Determine the (x, y) coordinate at the center of the cell enclosing the given text.  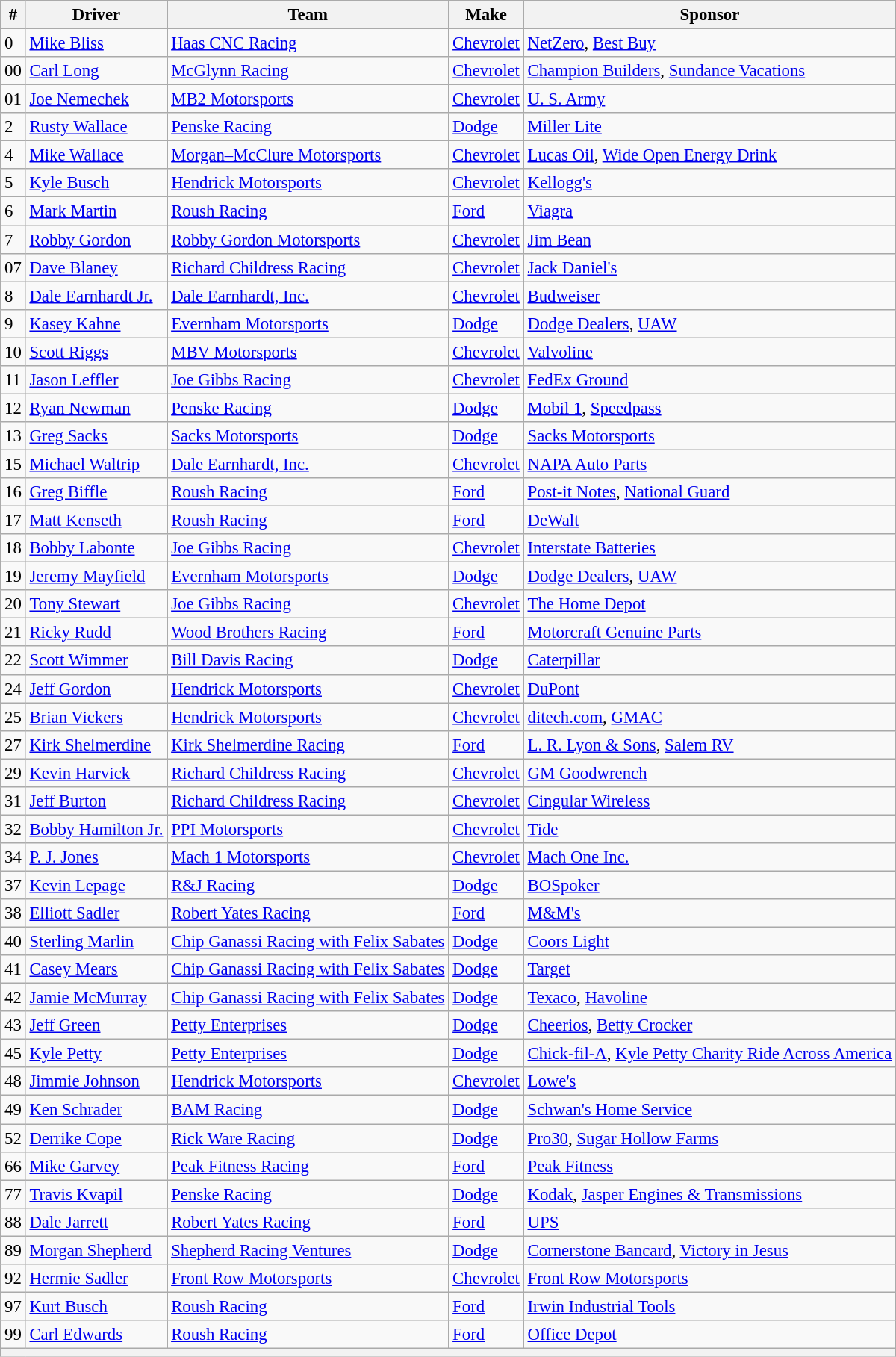
6 (13, 211)
Morgan–McClure Motorsports (308, 155)
FedEx Ground (709, 380)
Mach 1 Motorsports (308, 857)
ditech.com, GMAC (709, 717)
Carl Long (96, 71)
Brian Vickers (96, 717)
Jeff Burton (96, 801)
Irwin Industrial Tools (709, 1306)
Casey Mears (96, 969)
MBV Motorsports (308, 352)
Kevin Lepage (96, 885)
37 (13, 885)
4 (13, 155)
Rusty Wallace (96, 127)
Bill Davis Racing (308, 661)
99 (13, 1335)
34 (13, 857)
Jim Bean (709, 240)
Bobby Hamilton Jr. (96, 829)
Jeff Green (96, 1025)
Budweiser (709, 296)
DuPont (709, 689)
Derrike Cope (96, 1138)
24 (13, 689)
8 (13, 296)
U. S. Army (709, 99)
Lowe's (709, 1082)
Driver (96, 15)
10 (13, 352)
Viagra (709, 211)
Morgan Shepherd (96, 1250)
42 (13, 998)
Office Depot (709, 1335)
Jimmie Johnson (96, 1082)
Team (308, 15)
Scott Wimmer (96, 661)
P. J. Jones (96, 857)
Haas CNC Racing (308, 43)
45 (13, 1054)
25 (13, 717)
22 (13, 661)
Jeremy Mayfield (96, 577)
01 (13, 99)
Valvoline (709, 352)
Jamie McMurray (96, 998)
Mike Wallace (96, 155)
Robby Gordon (96, 240)
Coors Light (709, 942)
Cingular Wireless (709, 801)
Target (709, 969)
UPS (709, 1222)
Chick-fil-A, Kyle Petty Charity Ride Across America (709, 1054)
Dave Blaney (96, 267)
Kyle Petty (96, 1054)
Cornerstone Bancard, Victory in Jesus (709, 1250)
00 (13, 71)
Ryan Newman (96, 408)
The Home Depot (709, 604)
McGlynn Racing (308, 71)
Kellogg's (709, 183)
Kodak, Jasper Engines & Transmissions (709, 1194)
MB2 Motorsports (308, 99)
Dale Earnhardt Jr. (96, 296)
Robby Gordon Motorsports (308, 240)
BOSpoker (709, 885)
Jack Daniel's (709, 267)
29 (13, 773)
DeWalt (709, 521)
GM Goodwrench (709, 773)
77 (13, 1194)
Jeff Gordon (96, 689)
Kirk Shelmerdine (96, 745)
Hermie Sadler (96, 1279)
12 (13, 408)
7 (13, 240)
5 (13, 183)
11 (13, 380)
# (13, 15)
NetZero, Best Buy (709, 43)
Dale Jarrett (96, 1222)
97 (13, 1306)
17 (13, 521)
48 (13, 1082)
Shepherd Racing Ventures (308, 1250)
21 (13, 633)
Elliott Sadler (96, 913)
Lucas Oil, Wide Open Energy Drink (709, 155)
Kevin Harvick (96, 773)
38 (13, 913)
Matt Kenseth (96, 521)
9 (13, 323)
L. R. Lyon & Sons, Salem RV (709, 745)
Caterpillar (709, 661)
66 (13, 1166)
19 (13, 577)
Peak Fitness Racing (308, 1166)
Tony Stewart (96, 604)
Carl Edwards (96, 1335)
20 (13, 604)
Tide (709, 829)
18 (13, 548)
Michael Waltrip (96, 464)
Travis Kvapil (96, 1194)
Peak Fitness (709, 1166)
13 (13, 436)
89 (13, 1250)
Miller Lite (709, 127)
40 (13, 942)
Joe Nemechek (96, 99)
Mike Garvey (96, 1166)
Schwan's Home Service (709, 1110)
2 (13, 127)
31 (13, 801)
43 (13, 1025)
BAM Racing (308, 1110)
Pro30, Sugar Hollow Farms (709, 1138)
16 (13, 492)
Kurt Busch (96, 1306)
Bobby Labonte (96, 548)
NAPA Auto Parts (709, 464)
Rick Ware Racing (308, 1138)
Cheerios, Betty Crocker (709, 1025)
Ricky Rudd (96, 633)
92 (13, 1279)
Mike Bliss (96, 43)
Champion Builders, Sundance Vacations (709, 71)
41 (13, 969)
Sterling Marlin (96, 942)
M&M's (709, 913)
Motorcraft Genuine Parts (709, 633)
Kyle Busch (96, 183)
27 (13, 745)
Texaco, Havoline (709, 998)
Mark Martin (96, 211)
Greg Biffle (96, 492)
Kasey Kahne (96, 323)
Greg Sacks (96, 436)
Mobil 1, Speedpass (709, 408)
0 (13, 43)
Sponsor (709, 15)
PPI Motorsports (308, 829)
Post-it Notes, National Guard (709, 492)
15 (13, 464)
R&J Racing (308, 885)
88 (13, 1222)
Interstate Batteries (709, 548)
Make (486, 15)
Kirk Shelmerdine Racing (308, 745)
Ken Schrader (96, 1110)
Wood Brothers Racing (308, 633)
Scott Riggs (96, 352)
32 (13, 829)
Mach One Inc. (709, 857)
Jason Leffler (96, 380)
49 (13, 1110)
07 (13, 267)
52 (13, 1138)
